Detect which cell encompasses the target text, then output its [x, y] center coordinate. 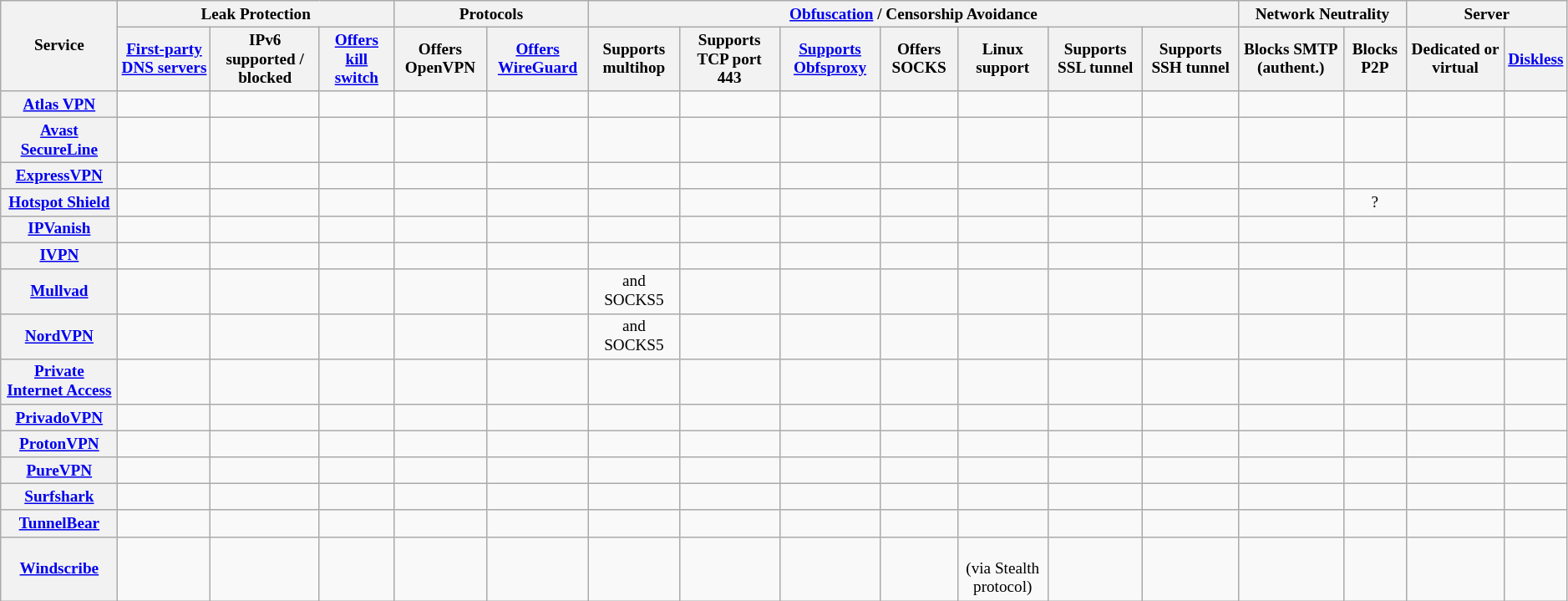
Network Neutrality [1322, 14]
IPVanish [59, 229]
Leak Protection [256, 14]
Linux support [1002, 59]
TunnelBear [59, 523]
First-party DNS servers [164, 59]
Private Internet Access [59, 381]
Supports SSH tunnel [1190, 59]
Supports SSL tunnel [1094, 59]
? [1375, 202]
Service [59, 46]
PrivadoVPN [59, 418]
Offers WireGuard [538, 59]
Blocks SMTP (authent.) [1291, 59]
Offers kill switch [356, 59]
ProtonVPN [59, 444]
Protocols [491, 14]
(via Stealth protocol) [1002, 568]
Obfuscation / Censorship Avoidance [914, 14]
Supports multihop [635, 59]
PureVPN [59, 471]
Supports Obfsproxy [830, 59]
Surfshark [59, 497]
Blocks P2P [1375, 59]
IVPN [59, 256]
NordVPN [59, 336]
Offers SOCKS [919, 59]
Offers OpenVPN [439, 59]
Supports TCP port 443 [729, 59]
Diskless [1535, 59]
Windscribe [59, 568]
Mullvad [59, 291]
Atlas VPN [59, 104]
Hotspot Shield [59, 202]
Avast SecureLine [59, 140]
ExpressVPN [59, 176]
Dedicated or virtual [1455, 59]
Server [1487, 14]
IPv6 supported / blocked [265, 59]
